Return [X, Y] of the center of cell containing provided text 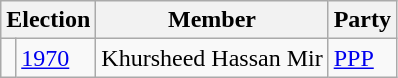
Member [212, 20]
PPP [362, 58]
Party [362, 20]
1970 [56, 58]
Khursheed Hassan Mir [212, 58]
Election [48, 20]
